Return the [X, Y] coordinate for the center point of the cell that contains the specified text.  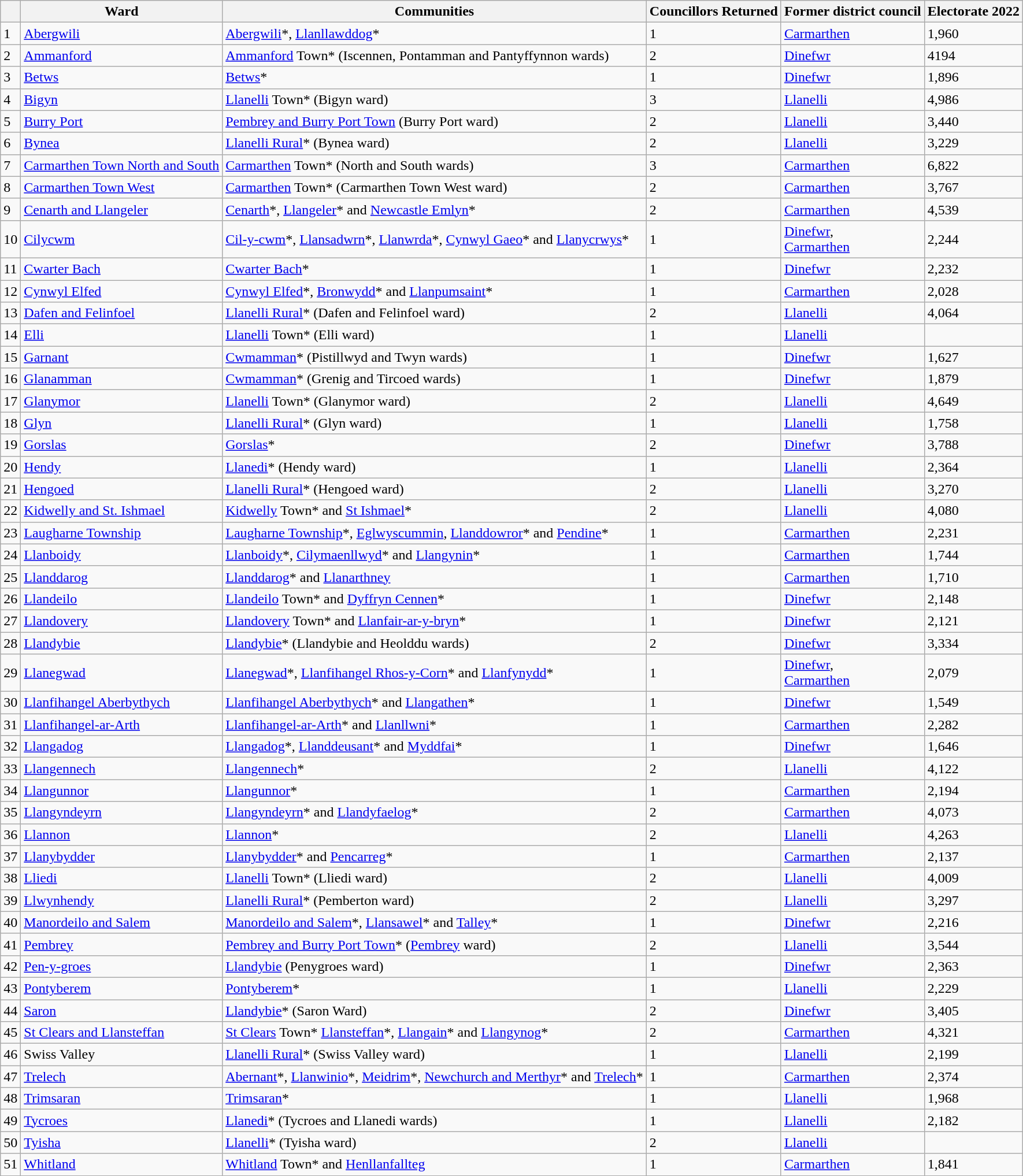
37 [10, 856]
Kidwelly Town* and St Ishmael* [435, 511]
Pembrey [121, 944]
Llanelli Town* (Elli ward) [435, 335]
Laugharne Township [121, 533]
Llannon [121, 834]
48 [10, 1099]
1,968 [973, 1099]
Trimsaran [121, 1099]
2,216 [973, 922]
Llandeilo Town* and Dyffryn Cennen* [435, 599]
Glanymor [121, 401]
Cynwyl Elfed*, Bronwydd* and Llanpumsaint* [435, 291]
Betws* [435, 77]
St Clears Town* Llansteffan*, Llangain* and Llangynog* [435, 1033]
5 [10, 121]
4194 [973, 55]
Trimsaran* [435, 1099]
10 [10, 239]
Llanfihangel-ar-Arth [121, 725]
Lliedi [121, 878]
Burry Port [121, 121]
Carmarthen Town* (Carmarthen Town West ward) [435, 187]
Llanddarog* and Llanarthney [435, 577]
36 [10, 834]
Hendy [121, 467]
1,960 [973, 34]
1,744 [973, 555]
Cwarter Bach [121, 269]
15 [10, 357]
14 [10, 335]
6,822 [973, 165]
Llandybie (Penygroes ward) [435, 966]
Llangadog [121, 747]
2,363 [973, 966]
Llanfihangel Aberbythych* and Llangathen* [435, 703]
2,282 [973, 725]
3,788 [973, 445]
Llanedi* (Tycroes and Llanedi wards) [435, 1121]
Glanamman [121, 379]
Llanelli Town* (Glanymor ward) [435, 401]
Pontyberem* [435, 988]
Llanegwad [121, 673]
Communities [435, 12]
Pembrey and Burry Port Town (Burry Port ward) [435, 121]
Electorate 2022 [973, 12]
Carmarthen Town* (North and South wards) [435, 165]
Manordeilo and Salem*, Llansawel* and Talley* [435, 922]
Llanelli Rural* (Swiss Valley ward) [435, 1055]
Llanedi* (Hendy ward) [435, 467]
50 [10, 1142]
3,544 [973, 944]
21 [10, 489]
2,229 [973, 988]
1,646 [973, 747]
31 [10, 725]
Llannon* [435, 834]
4,009 [973, 878]
Llanelli Rural* (Dafen and Felinfoel ward) [435, 313]
26 [10, 599]
1,549 [973, 703]
1,841 [973, 1164]
42 [10, 966]
4,122 [973, 769]
19 [10, 445]
Llangadog*, Llanddeusant* and Myddfai* [435, 747]
46 [10, 1055]
2,028 [973, 291]
39 [10, 900]
Pembrey and Burry Port Town* (Pembrey ward) [435, 944]
29 [10, 673]
Cwmamman* (Pistillwyd and Twyn wards) [435, 357]
1,627 [973, 357]
12 [10, 291]
2,364 [973, 467]
Llangyndeyrn [121, 813]
Llandeilo [121, 599]
18 [10, 423]
Laugharne Township*, Eglwyscummin, Llanddowror* and Pendine* [435, 533]
Llanddarog [121, 577]
4 [10, 99]
Tyisha [121, 1142]
44 [10, 1011]
43 [10, 988]
Llangunnor [121, 791]
Llangennech [121, 769]
Saron [121, 1011]
3,270 [973, 489]
20 [10, 467]
Trelech [121, 1077]
Whitland Town* and Henllanfallteg [435, 1164]
2,148 [973, 599]
Cilycwm [121, 239]
Llanboidy*, Cilymaenllwyd* and Llangynin* [435, 555]
6 [10, 143]
3,440 [973, 121]
Glyn [121, 423]
4,986 [973, 99]
Ammanford [121, 55]
Ammanford Town* (Iscennen, Pontamman and Pantyffynnon wards) [435, 55]
47 [10, 1077]
2,232 [973, 269]
Llanfihangel-ar-Arth* and Llanllwni* [435, 725]
3,229 [973, 143]
41 [10, 944]
4,539 [973, 209]
4,649 [973, 401]
24 [10, 555]
3,334 [973, 643]
Llanybydder* and Pencarreg* [435, 856]
30 [10, 703]
Cil-y-cwm*, Llansadwrn*, Llanwrda*, Cynwyl Gaeo* and Llanycrwys* [435, 239]
Llanybydder [121, 856]
Ward [121, 12]
Abergwili*, Llanllawddog* [435, 34]
Pen-y-groes [121, 966]
2,194 [973, 791]
Bigyn [121, 99]
Manordeilo and Salem [121, 922]
Tycroes [121, 1121]
3,297 [973, 900]
Llanegwad*, Llanfihangel Rhos-y-Corn* and Llanfynydd* [435, 673]
Llanelli Town* (Lliedi ward) [435, 878]
Cenarth and Llangeler [121, 209]
40 [10, 922]
8 [10, 187]
11 [10, 269]
33 [10, 769]
Councillors Returned [713, 12]
Carmarthen Town West [121, 187]
Abergwili [121, 34]
17 [10, 401]
Pontyberem [121, 988]
2,374 [973, 1077]
Llandybie* (Llandybie and Heolddu wards) [435, 643]
22 [10, 511]
34 [10, 791]
Bynea [121, 143]
49 [10, 1121]
Whitland [121, 1164]
32 [10, 747]
27 [10, 621]
4,080 [973, 511]
4,263 [973, 834]
Llanelli Rural* (Glyn ward) [435, 423]
51 [10, 1164]
35 [10, 813]
1,896 [973, 77]
13 [10, 313]
1,710 [973, 577]
2,121 [973, 621]
Llangyndeyrn* and Llandyfaelog* [435, 813]
Cynwyl Elfed [121, 291]
Llanfihangel Aberbythych [121, 703]
4,073 [973, 813]
4,321 [973, 1033]
28 [10, 643]
Dafen and Felinfoel [121, 313]
Llanelli Rural* (Hengoed ward) [435, 489]
Cwarter Bach* [435, 269]
2,182 [973, 1121]
Former district council [852, 12]
Swiss Valley [121, 1055]
Llandovery Town* and Llanfair-ar-y-bryn* [435, 621]
Llangennech* [435, 769]
Llwynhendy [121, 900]
1,879 [973, 379]
Betws [121, 77]
3,405 [973, 1011]
Carmarthen Town North and South [121, 165]
2,244 [973, 239]
Garnant [121, 357]
St Clears and Llansteffan [121, 1033]
Hengoed [121, 489]
23 [10, 533]
2,231 [973, 533]
25 [10, 577]
Llandybie* (Saron Ward) [435, 1011]
2,079 [973, 673]
Llandovery [121, 621]
Llangunnor* [435, 791]
Kidwelly and St. Ishmael [121, 511]
45 [10, 1033]
Elli [121, 335]
4,064 [973, 313]
7 [10, 165]
Llanelli Town* (Bigyn ward) [435, 99]
9 [10, 209]
1,758 [973, 423]
Llandybie [121, 643]
2,137 [973, 856]
Gorslas [121, 445]
16 [10, 379]
Llanelli* (Tyisha ward) [435, 1142]
3,767 [973, 187]
Llanelli Rural* (Pemberton ward) [435, 900]
Gorslas* [435, 445]
Llanboidy [121, 555]
Abernant*, Llanwinio*, Meidrim*, Newchurch and Merthyr* and Trelech* [435, 1077]
38 [10, 878]
Llanelli Rural* (Bynea ward) [435, 143]
2,199 [973, 1055]
Cwmamman* (Grenig and Tircoed wards) [435, 379]
Cenarth*, Llangeler* and Newcastle Emlyn* [435, 209]
